Search for the cell housing the specified text and yield its (x, y) center coordinate. 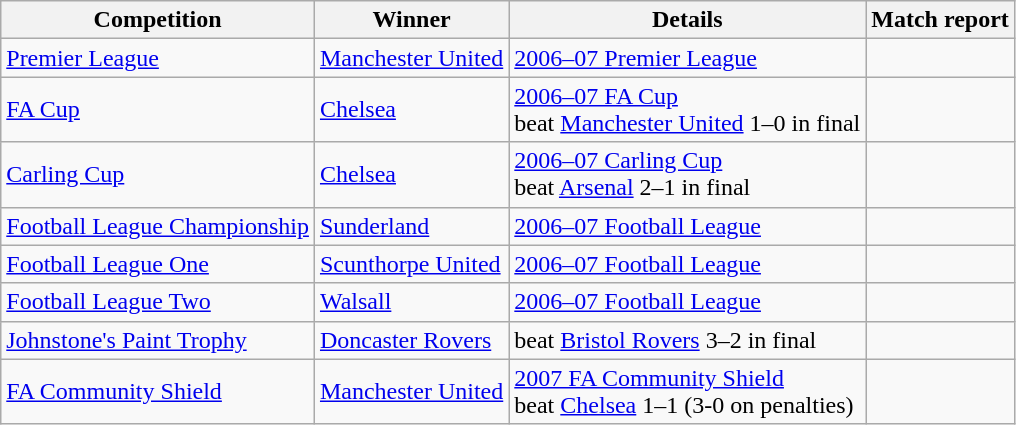
beat Bristol Rovers 3–2 in final (688, 340)
Premier League (158, 58)
Football League Two (158, 302)
FA Cup (158, 110)
2006–07 Carling Cupbeat Arsenal 2–1 in final (688, 174)
Carling Cup (158, 174)
Winner (411, 20)
Johnstone's Paint Trophy (158, 340)
2006–07 Premier League (688, 58)
Details (688, 20)
Doncaster Rovers (411, 340)
Football League Championship (158, 226)
Sunderland (411, 226)
2006–07 FA Cupbeat Manchester United 1–0 in final (688, 110)
Football League One (158, 264)
Match report (940, 20)
Walsall (411, 302)
Competition (158, 20)
FA Community Shield (158, 392)
2007 FA Community Shieldbeat Chelsea 1–1 (3-0 on penalties) (688, 392)
Scunthorpe United (411, 264)
